Pinpoint the cell where the given text exists, returning its [X, Y] midpoint coordinate. 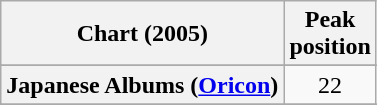
Japanese Albums (Oricon) [142, 85]
22 [330, 85]
Chart (2005) [142, 34]
Peakposition [330, 34]
